Find where the given text appears and provide that cell's center as (x, y) coordinate. 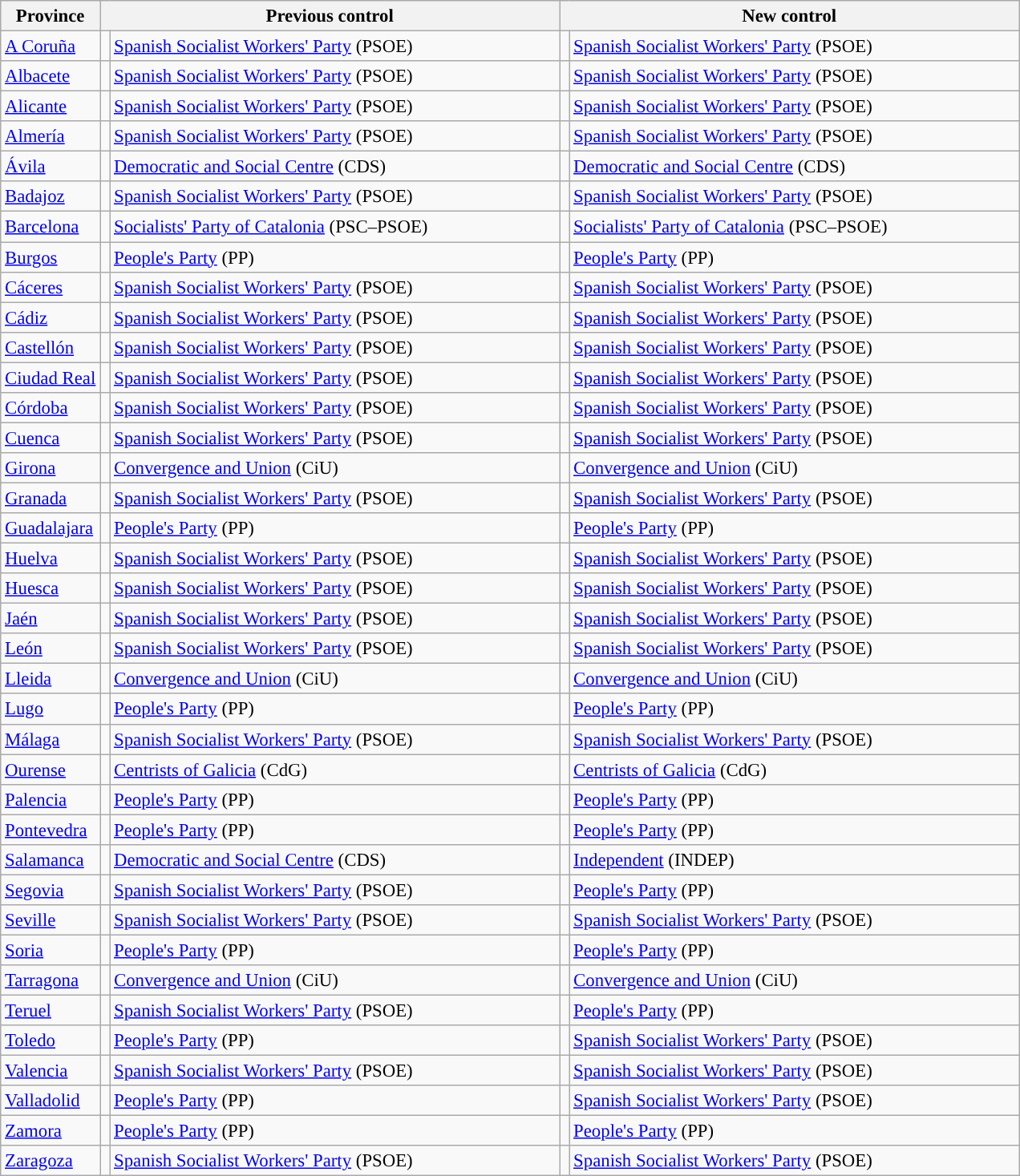
Granada (51, 498)
Almería (51, 136)
Huesca (51, 588)
Castellón (51, 347)
León (51, 649)
Huelva (51, 559)
A Coruña (51, 46)
Seville (51, 920)
Lleida (51, 679)
Valencia (51, 1071)
Independent (INDEP) (794, 860)
Teruel (51, 1011)
Salamanca (51, 860)
Cuenca (51, 438)
Guadalajara (51, 528)
Málaga (51, 739)
Soria (51, 950)
Córdoba (51, 408)
Zamora (51, 1131)
Cádiz (51, 317)
Palencia (51, 799)
Toledo (51, 1041)
Badajoz (51, 196)
Tarragona (51, 980)
Albacete (51, 76)
Pontevedra (51, 830)
Girona (51, 468)
Burgos (51, 257)
Cáceres (51, 287)
Ávila (51, 167)
Jaén (51, 619)
Previous control (330, 16)
Segovia (51, 890)
Ciudad Real (51, 378)
Ourense (51, 770)
Valladolid (51, 1101)
Lugo (51, 709)
Alicante (51, 107)
Province (51, 16)
New control (789, 16)
Barcelona (51, 227)
